Return [x, y] of the center of cell containing provided text 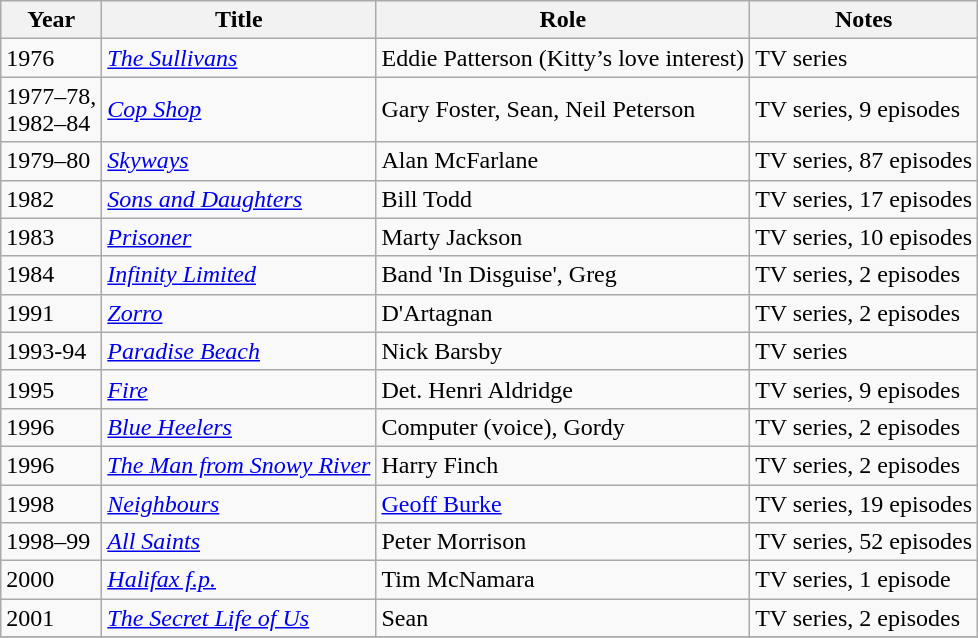
Sean [563, 618]
Geoff Burke [563, 503]
Gary Foster, Sean, Neil Peterson [563, 110]
The Secret Life of Us [239, 618]
Notes [864, 20]
Band 'In Disguise', Greg [563, 275]
1983 [52, 237]
Paradise Beach [239, 351]
TV series, 87 episodes [864, 161]
1991 [52, 313]
Infinity Limited [239, 275]
2000 [52, 580]
1998 [52, 503]
1998–99 [52, 542]
Title [239, 20]
1993-94 [52, 351]
Tim McNamara [563, 580]
Skyways [239, 161]
Peter Morrison [563, 542]
Cop Shop [239, 110]
The Man from Snowy River [239, 465]
Det. Henri Aldridge [563, 389]
2001 [52, 618]
All Saints [239, 542]
1979–80 [52, 161]
Role [563, 20]
Alan McFarlane [563, 161]
Harry Finch [563, 465]
Nick Barsby [563, 351]
1976 [52, 58]
Year [52, 20]
1995 [52, 389]
Fire [239, 389]
Neighbours [239, 503]
TV series, 52 episodes [864, 542]
Sons and Daughters [239, 199]
Eddie Patterson (Kitty’s love interest) [563, 58]
1982 [52, 199]
1977–78,1982–84 [52, 110]
Blue Heelers [239, 427]
Bill Todd [563, 199]
TV series, 19 episodes [864, 503]
1984 [52, 275]
Zorro [239, 313]
Computer (voice), Gordy [563, 427]
The Sullivans [239, 58]
TV series, 10 episodes [864, 237]
TV series, 1 episode [864, 580]
Halifax f.p. [239, 580]
D'Artagnan [563, 313]
Prisoner [239, 237]
TV series, 17 episodes [864, 199]
Marty Jackson [563, 237]
